Return the (X, Y) coordinate for the center point of the cell that contains the specified text.  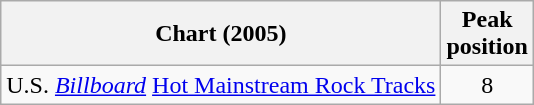
Chart (2005) (221, 34)
8 (487, 85)
U.S. Billboard Hot Mainstream Rock Tracks (221, 85)
Peakposition (487, 34)
